Output the [x, y] coordinate of the center of the cell containing the given text.  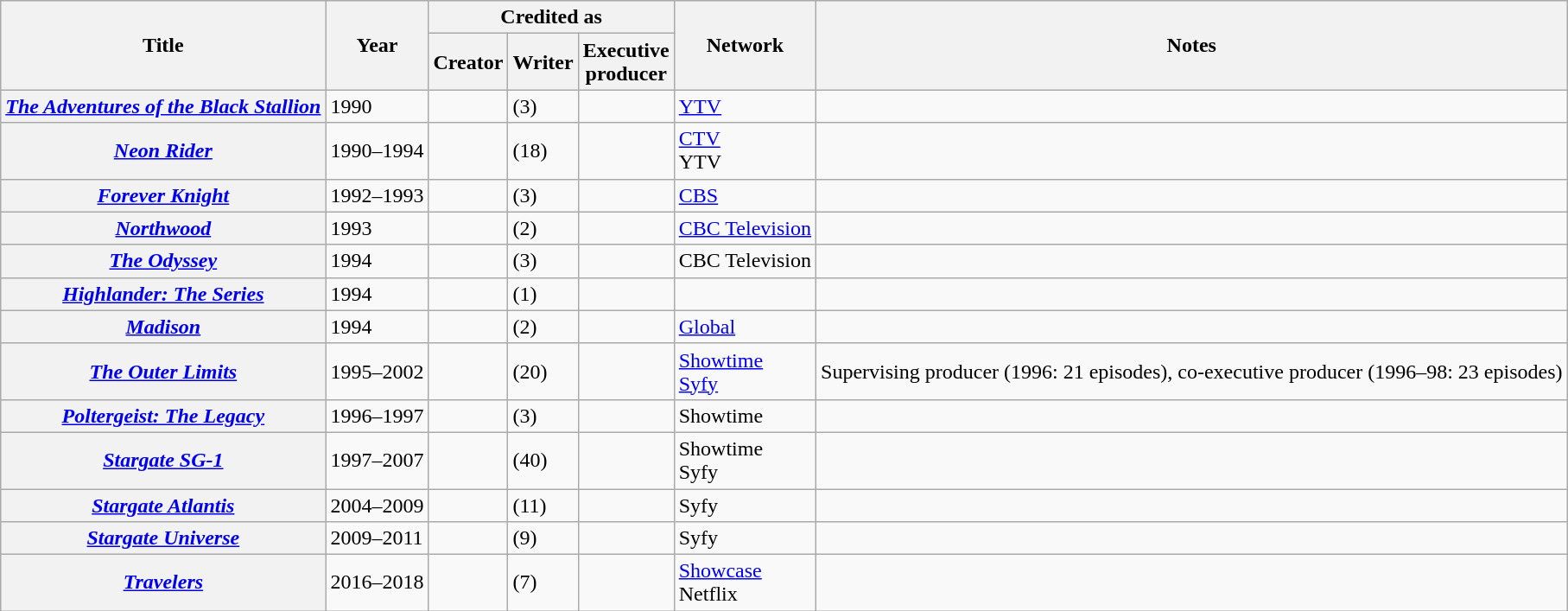
(40) [543, 460]
Northwood [163, 228]
Notes [1192, 45]
(9) [543, 538]
1993 [377, 228]
1990 [377, 106]
1996–1997 [377, 416]
(11) [543, 506]
1990–1994 [377, 150]
Title [163, 45]
The Odyssey [163, 261]
ShowcaseNetflix [745, 582]
Madison [163, 327]
Stargate Atlantis [163, 506]
Executiveproducer [625, 62]
Creator [468, 62]
CBS [745, 195]
Highlander: The Series [163, 294]
Stargate SG-1 [163, 460]
2004–2009 [377, 506]
Stargate Universe [163, 538]
The Outer Limits [163, 372]
2016–2018 [377, 582]
The Adventures of the Black Stallion [163, 106]
1997–2007 [377, 460]
Travelers [163, 582]
CTVYTV [745, 150]
Credited as [551, 17]
(18) [543, 150]
Showtime [745, 416]
YTV [745, 106]
Network [745, 45]
(20) [543, 372]
(7) [543, 582]
2009–2011 [377, 538]
Global [745, 327]
Forever Knight [163, 195]
Supervising producer (1996: 21 episodes), co-executive producer (1996–98: 23 episodes) [1192, 372]
Poltergeist: The Legacy [163, 416]
Writer [543, 62]
Neon Rider [163, 150]
1992–1993 [377, 195]
Year [377, 45]
1995–2002 [377, 372]
(1) [543, 294]
